Return [X, Y] of the center of cell containing provided text 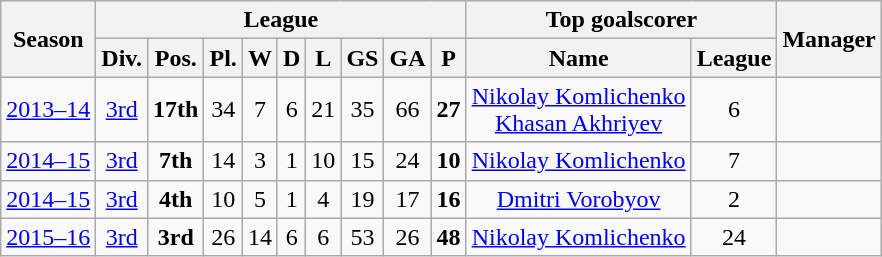
48 [448, 237]
Div. [122, 58]
GS [362, 58]
3 [260, 161]
17th [176, 110]
17 [408, 199]
Pl. [223, 58]
W [260, 58]
Top goalscorer [622, 20]
5 [260, 199]
35 [362, 110]
16 [448, 199]
Nikolay Komlichenko Khasan Akhriyev [578, 110]
7th [176, 161]
21 [324, 110]
2015–16 [48, 237]
L [324, 58]
Manager [829, 39]
19 [362, 199]
GA [408, 58]
4 [324, 199]
53 [362, 237]
Season [48, 39]
2013–14 [48, 110]
2 [734, 199]
15 [362, 161]
4th [176, 199]
Name [578, 58]
27 [448, 110]
66 [408, 110]
Dmitri Vorobyov [578, 199]
34 [223, 110]
Pos. [176, 58]
P [448, 58]
D [291, 58]
